Provide the (X, Y) coordinate of the cell's center where the given text is located.  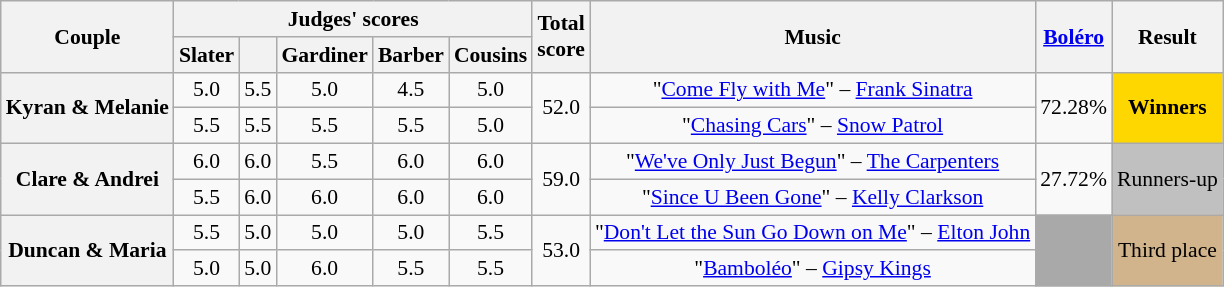
Winners (1168, 108)
27.72% (1074, 180)
59.0 (561, 180)
Boléro (1074, 36)
4.5 (411, 90)
Cousins (490, 55)
Third place (1168, 250)
Duncan & Maria (88, 250)
Clare & Andrei (88, 180)
52.0 (561, 108)
"Bamboléo" – Gipsy Kings (812, 269)
Music (812, 36)
Couple (88, 36)
Slater (206, 55)
"Since U Been Gone" – Kelly Clarkson (812, 197)
"Chasing Cars" – Snow Patrol (812, 126)
53.0 (561, 250)
"Come Fly with Me" – Frank Sinatra (812, 90)
Runners-up (1168, 180)
Gardiner (324, 55)
Kyran & Melanie (88, 108)
72.28% (1074, 108)
Result (1168, 36)
Judges' scores (353, 19)
Totalscore (561, 36)
Barber (411, 55)
"We've Only Just Begun" – The Carpenters (812, 162)
"Don't Let the Sun Go Down on Me" – Elton John (812, 233)
